Capture the cell that displays the provided text and extract its (X, Y) central coordinate. 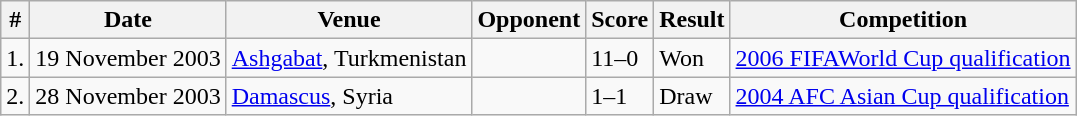
19 November 2003 (128, 58)
Draw (692, 96)
Venue (349, 20)
Result (692, 20)
2004 AFC Asian Cup qualification (903, 96)
Opponent (529, 20)
Date (128, 20)
Competition (903, 20)
11–0 (620, 58)
28 November 2003 (128, 96)
Ashgabat, Turkmenistan (349, 58)
# (16, 20)
Damascus, Syria (349, 96)
2. (16, 96)
1. (16, 58)
Score (620, 20)
Won (692, 58)
1–1 (620, 96)
2006 FIFAWorld Cup qualification (903, 58)
